Pinpoint the cell where the given text exists, returning its [X, Y] midpoint coordinate. 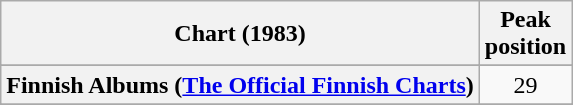
Finnish Albums (The Official Finnish Charts) [240, 85]
Chart (1983) [240, 34]
Peak position [525, 34]
29 [525, 85]
